Return (X, Y) of the center of cell containing provided text 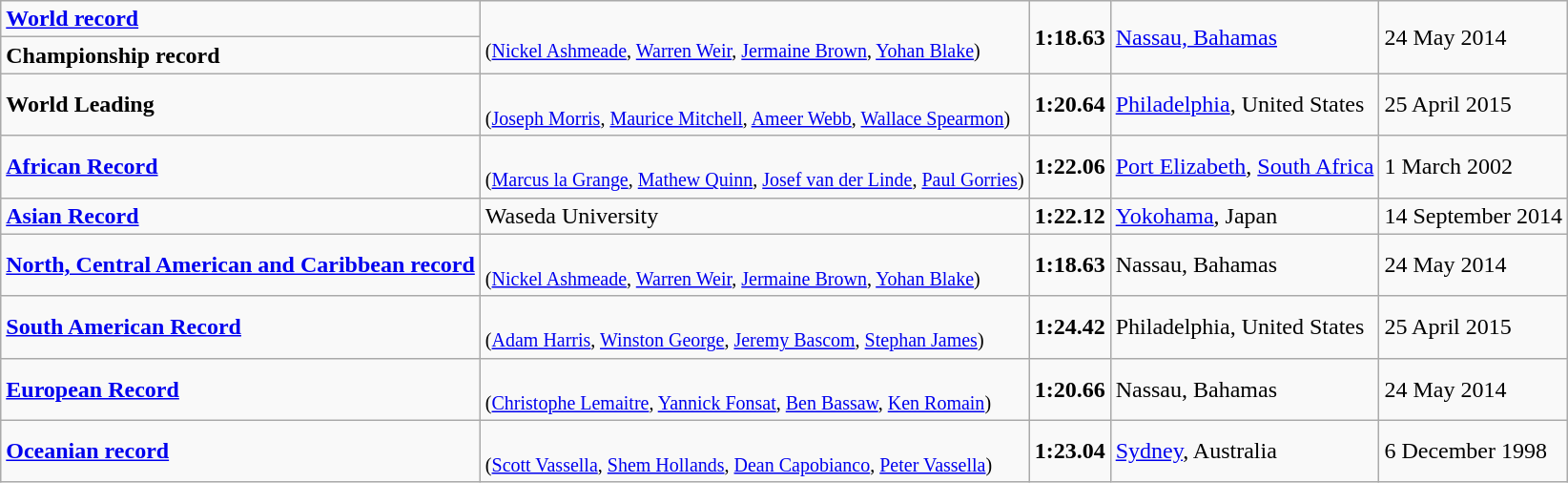
(Joseph Morris, Maurice Mitchell, Ameer Webb, Wallace Spearmon) (754, 105)
1:20.64 (1070, 105)
1:22.12 (1070, 216)
World record (240, 19)
1:24.42 (1070, 326)
Port Elizabeth, South Africa (1245, 166)
Waseda University (754, 216)
Yokohama, Japan (1245, 216)
World Leading (240, 105)
1:20.66 (1070, 389)
(Marcus la Grange, Mathew Quinn, Josef van der Linde, Paul Gorries) (754, 166)
Oceanian record (240, 451)
14 September 2014 (1474, 216)
Championship record (240, 55)
Sydney, Australia (1245, 451)
6 December 1998 (1474, 451)
(Adam Harris, Winston George, Jeremy Bascom, Stephan James) (754, 326)
African Record (240, 166)
North, Central American and Caribbean record (240, 265)
Asian Record (240, 216)
European Record (240, 389)
South American Record (240, 326)
(Christophe Lemaitre, Yannick Fonsat, Ben Bassaw, Ken Romain) (754, 389)
1:22.06 (1070, 166)
1:23.04 (1070, 451)
(Scott Vassella, Shem Hollands, Dean Capobianco, Peter Vassella) (754, 451)
1 March 2002 (1474, 166)
